Return the (X, Y) coordinate for the center point of the cell that contains the specified text.  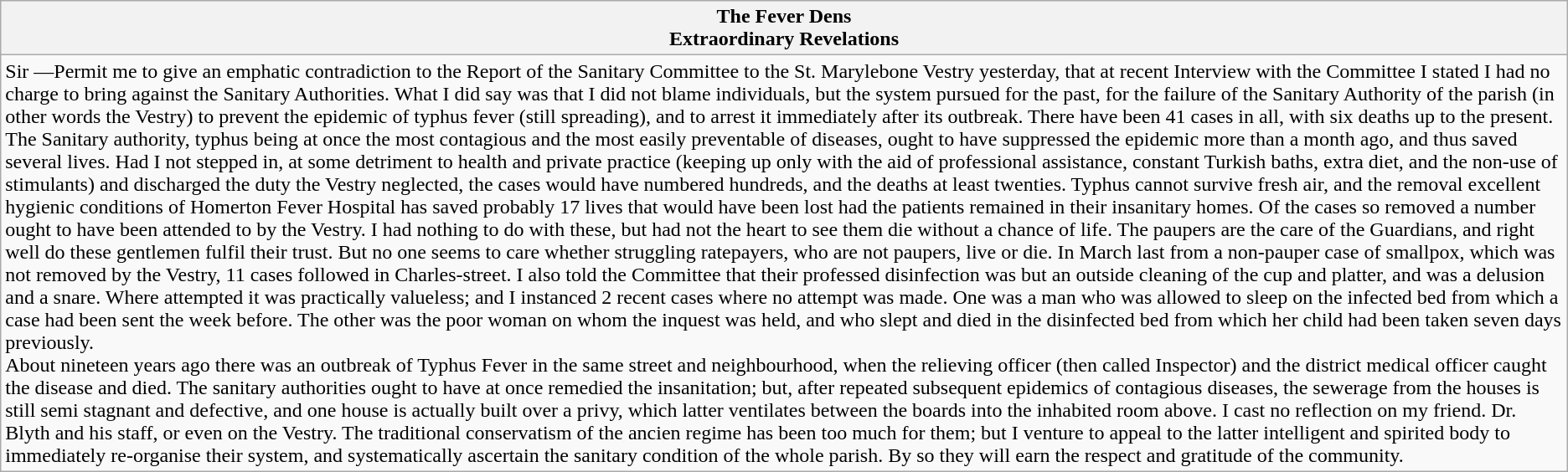
The Fever DensExtraordinary Revelations (784, 28)
